For the text-containing cell, return its midpoint in [x, y] coordinate format. 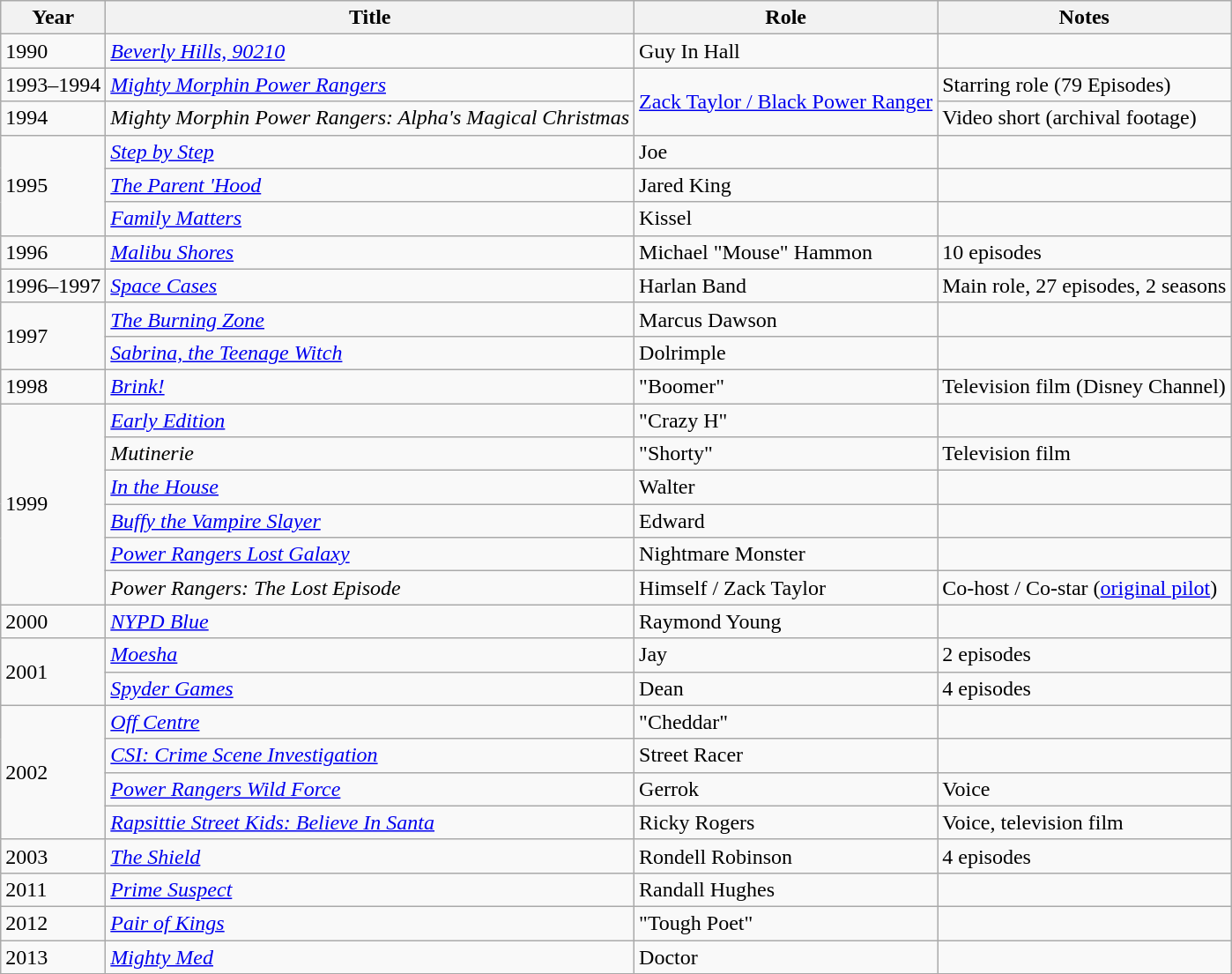
Kissel [786, 219]
"Crazy H" [786, 420]
Joe [786, 152]
Nightmare Monster [786, 554]
Buffy the Vampire Slayer [370, 521]
2002 [53, 772]
Early Edition [370, 420]
Jay [786, 655]
Pair of Kings [370, 923]
CSI: Crime Scene Investigation [370, 755]
Randall Hughes [786, 889]
1996 [53, 252]
The Burning Zone [370, 319]
Role [786, 18]
Off Centre [370, 722]
Title [370, 18]
1998 [53, 386]
1997 [53, 336]
Malibu Shores [370, 252]
Michael "Mouse" Hammon [786, 252]
1999 [53, 504]
Doctor [786, 956]
Space Cases [370, 286]
Edward [786, 521]
Mighty Morphin Power Rangers [370, 85]
Voice, television film [1084, 822]
2013 [53, 956]
Co-host / Co-star (original pilot) [1084, 588]
Power Rangers Lost Galaxy [370, 554]
Voice [1084, 789]
Harlan Band [786, 286]
Power Rangers Wild Force [370, 789]
Dolrimple [786, 353]
10 episodes [1084, 252]
Year [53, 18]
Television film [1084, 454]
The Parent 'Hood [370, 185]
Video short (archival footage) [1084, 118]
Himself / Zack Taylor [786, 588]
In the House [370, 487]
"Boomer" [786, 386]
1993–1994 [53, 85]
Prime Suspect [370, 889]
Guy In Hall [786, 51]
"Shorty" [786, 454]
Main role, 27 episodes, 2 seasons [1084, 286]
Raymond Young [786, 621]
2000 [53, 621]
1996–1997 [53, 286]
1994 [53, 118]
Step by Step [370, 152]
"Tough Poet" [786, 923]
1995 [53, 185]
2011 [53, 889]
Marcus Dawson [786, 319]
Gerrok [786, 789]
Family Matters [370, 219]
2003 [53, 856]
Walter [786, 487]
2 episodes [1084, 655]
Power Rangers: The Lost Episode [370, 588]
Mutinerie [370, 454]
Moesha [370, 655]
"Cheddar" [786, 722]
2001 [53, 672]
Brink! [370, 386]
Television film (Disney Channel) [1084, 386]
Mighty Med [370, 956]
Rapsittie Street Kids: Believe In Santa [370, 822]
Starring role (79 Episodes) [1084, 85]
Zack Taylor / Black Power Ranger [786, 101]
Sabrina, the Teenage Witch [370, 353]
Jared King [786, 185]
Dean [786, 688]
Ricky Rogers [786, 822]
Mighty Morphin Power Rangers: Alpha's Magical Christmas [370, 118]
Spyder Games [370, 688]
NYPD Blue [370, 621]
Street Racer [786, 755]
Rondell Robinson [786, 856]
2012 [53, 923]
Notes [1084, 18]
The Shield [370, 856]
1990 [53, 51]
Beverly Hills, 90210 [370, 51]
